Determine the [X, Y] coordinate at the center of the cell enclosing the given text.  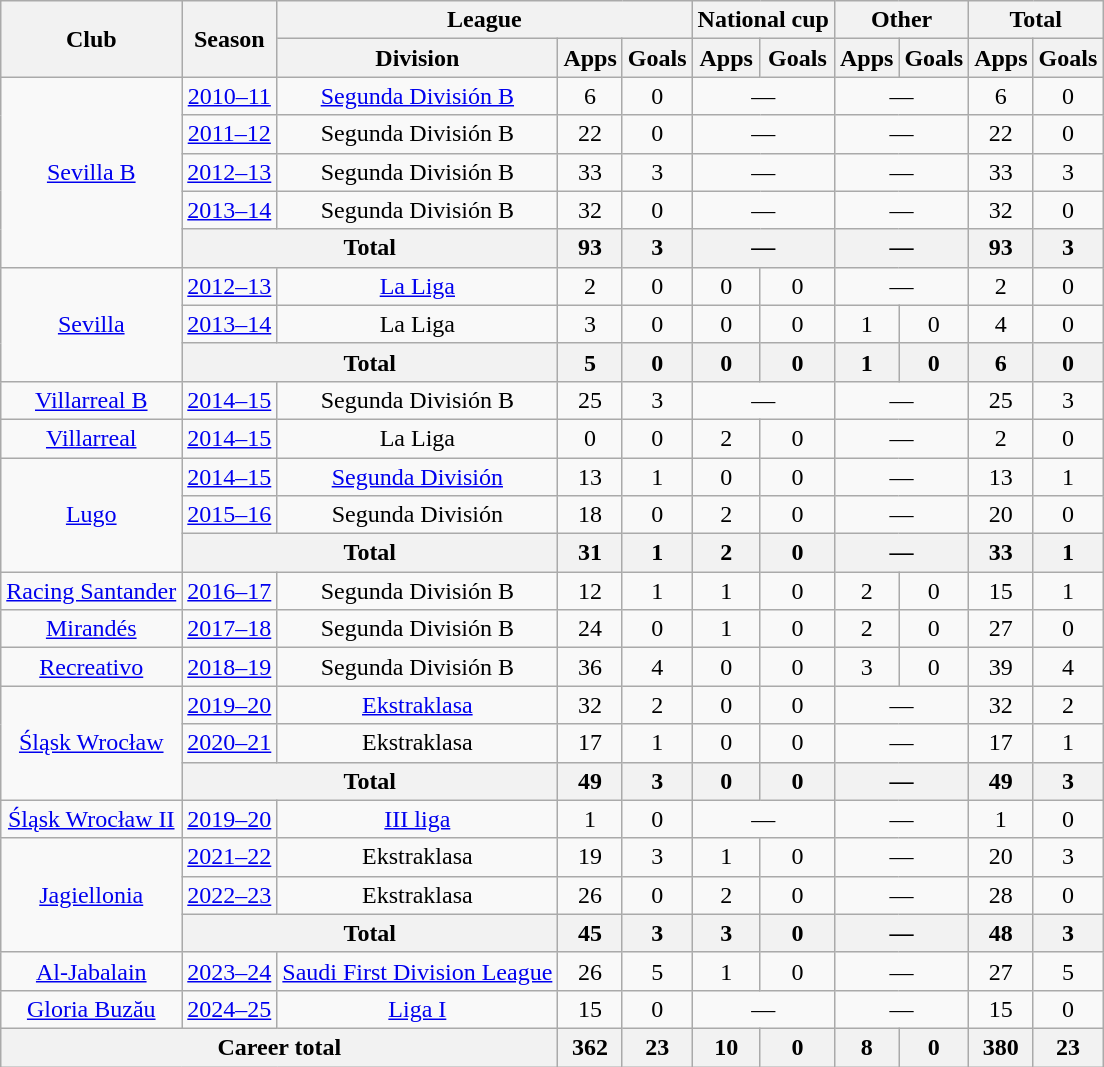
Recreativo [92, 667]
Season [230, 39]
45 [590, 933]
Lugo [92, 515]
10 [726, 1047]
Sevilla B [92, 172]
36 [590, 667]
31 [590, 553]
Jagiellonia [92, 895]
Saudi First Division League [418, 971]
19 [590, 857]
12 [590, 591]
National cup [763, 20]
Division [418, 58]
2017–18 [230, 629]
Racing Santander [92, 591]
39 [1001, 667]
8 [866, 1047]
2023–24 [230, 971]
Villarreal [92, 438]
2022–23 [230, 895]
2010–11 [230, 96]
Career total [280, 1047]
Club [92, 39]
18 [590, 515]
Śląsk Wrocław [92, 743]
2020–21 [230, 743]
2018–19 [230, 667]
28 [1001, 895]
2015–16 [230, 515]
362 [590, 1047]
Gloria Buzău [92, 1009]
2021–22 [230, 857]
380 [1001, 1047]
Liga I [418, 1009]
2016–17 [230, 591]
Mirandés [92, 629]
48 [1001, 933]
Al-Jabalain [92, 971]
Other [901, 20]
League [484, 20]
III liga [418, 819]
2024–25 [230, 1009]
Villarreal B [92, 400]
2011–12 [230, 134]
Sevilla [92, 324]
24 [590, 629]
Śląsk Wrocław II [92, 819]
